For the text-containing cell, return its midpoint in (x, y) coordinate format. 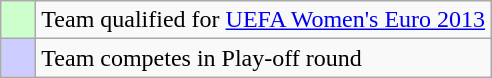
Team qualified for UEFA Women's Euro 2013 (264, 20)
Team competes in Play-off round (264, 58)
